Extract the (x, y) coordinate from the center of the cell holding the provided text.  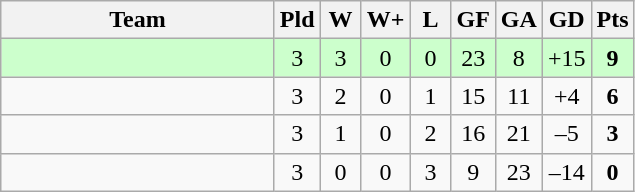
11 (518, 96)
8 (518, 58)
–5 (566, 134)
16 (473, 134)
Pts (612, 20)
+4 (566, 96)
W+ (386, 20)
+15 (566, 58)
L (430, 20)
GA (518, 20)
Pld (297, 20)
GD (566, 20)
–14 (566, 172)
21 (518, 134)
6 (612, 96)
Team (138, 20)
15 (473, 96)
GF (473, 20)
W (340, 20)
